Find where the given text appears and provide that cell's center as [x, y] coordinate. 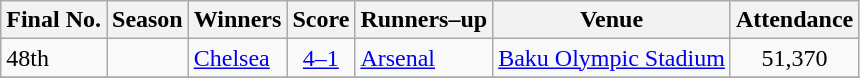
4–1 [321, 58]
Venue [612, 20]
Arsenal [424, 58]
Chelsea [238, 58]
Score [321, 20]
Season [147, 20]
Runners–up [424, 20]
Winners [238, 20]
51,370 [794, 58]
Baku Olympic Stadium [612, 58]
Attendance [794, 20]
Final No. [54, 20]
48th [54, 58]
